Provide the [X, Y] coordinate of the cell's center where the given text is located.  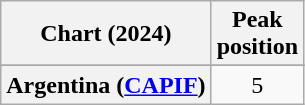
Peakposition [257, 34]
Argentina (CAPIF) [106, 85]
5 [257, 85]
Chart (2024) [106, 34]
